Scan for the cell matching the given text and deliver its [X, Y] coordinate at center. 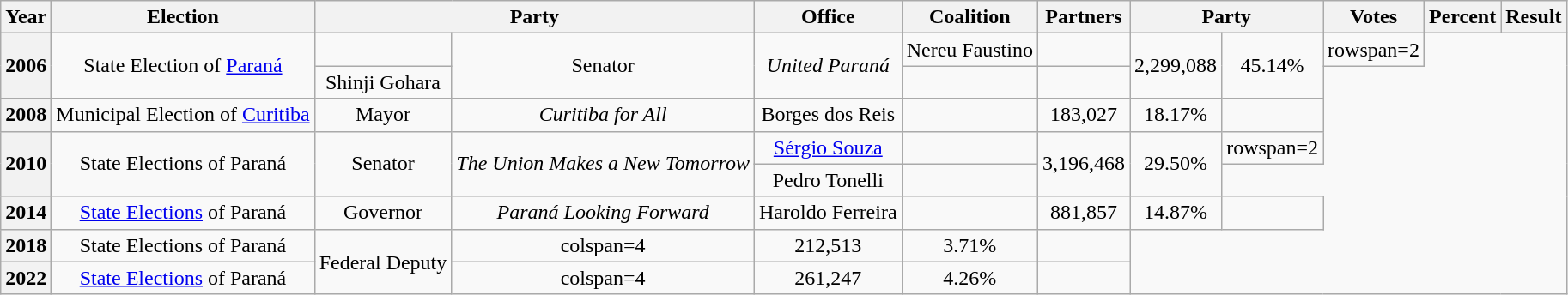
2010 [26, 164]
Partners [1084, 17]
Borges dos Reis [828, 115]
United Paraná [828, 66]
261,247 [828, 278]
18.17% [1176, 115]
Coalition [969, 17]
881,857 [1084, 213]
4.26% [969, 278]
Votes [1374, 17]
Municipal Election of Curitiba [183, 115]
Year [26, 17]
Mayor [383, 115]
212,513 [828, 245]
2006 [26, 66]
3.71% [969, 245]
Nereu Faustino [969, 50]
14.87% [1176, 213]
29.50% [1176, 164]
The Union Makes a New Tomorrow [603, 164]
Pedro Tonelli [828, 180]
Office [828, 17]
45.14% [1273, 66]
Sérgio Souza [828, 147]
Curitiba for All [603, 115]
2014 [26, 213]
2018 [26, 245]
Haroldo Ferreira [828, 213]
2022 [26, 278]
3,196,468 [1084, 164]
Governor [383, 213]
Paraná Looking Forward [603, 213]
Result [1534, 17]
Federal Deputy [383, 262]
State Election of Paraná [183, 66]
Percent [1462, 17]
Election [183, 17]
2,299,088 [1176, 66]
Shinji Gohara [383, 82]
183,027 [1084, 115]
2008 [26, 115]
